Return the (X, Y) coordinate for the center point of the cell that contains the specified text.  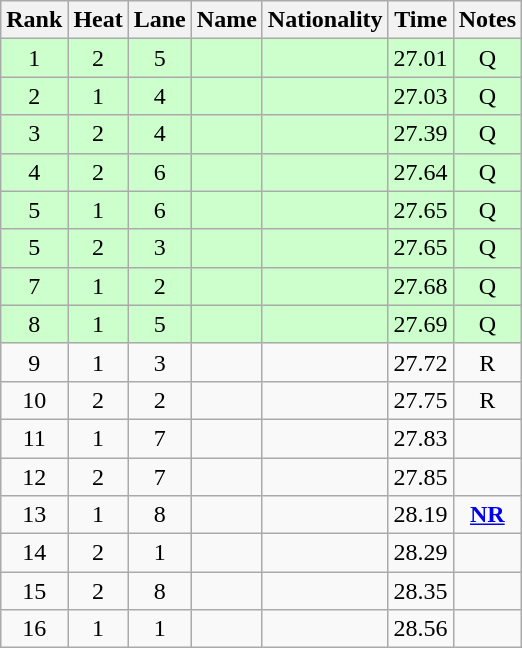
Heat (98, 20)
14 (34, 553)
Rank (34, 20)
9 (34, 362)
28.19 (420, 515)
Name (226, 20)
27.01 (420, 58)
27.83 (420, 438)
28.35 (420, 591)
13 (34, 515)
27.68 (420, 286)
27.03 (420, 96)
28.29 (420, 553)
27.64 (420, 172)
27.69 (420, 324)
16 (34, 629)
10 (34, 400)
NR (487, 515)
11 (34, 438)
12 (34, 477)
27.39 (420, 134)
Lane (160, 20)
Nationality (325, 20)
Notes (487, 20)
27.85 (420, 477)
27.75 (420, 400)
27.72 (420, 362)
15 (34, 591)
28.56 (420, 629)
Time (420, 20)
